Detect which cell encompasses the target text, then output its [X, Y] center coordinate. 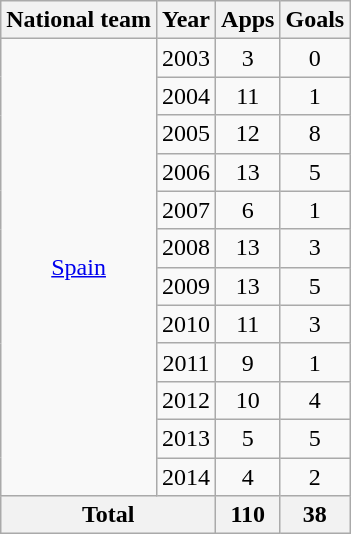
12 [248, 134]
2013 [186, 438]
2009 [186, 286]
2011 [186, 362]
2008 [186, 248]
6 [248, 210]
0 [315, 58]
2005 [186, 134]
National team [79, 20]
2007 [186, 210]
2014 [186, 477]
Goals [315, 20]
Spain [79, 268]
110 [248, 515]
2010 [186, 324]
2003 [186, 58]
9 [248, 362]
38 [315, 515]
Total [108, 515]
2006 [186, 172]
2 [315, 477]
10 [248, 400]
2004 [186, 96]
Year [186, 20]
8 [315, 134]
Apps [248, 20]
2012 [186, 400]
